Capture the cell that displays the provided text and extract its (X, Y) central coordinate. 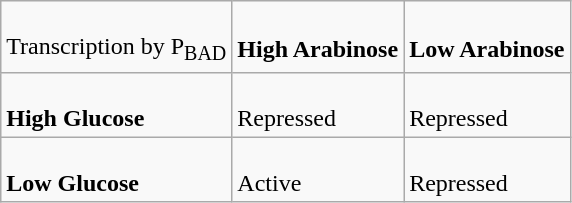
Active (318, 170)
Low Arabinose (487, 36)
Low Glucose (116, 170)
Transcription by PBAD (116, 36)
High Glucose (116, 104)
High Arabinose (318, 36)
